From the cell containing the given text, extract its center point as (x, y) coordinate. 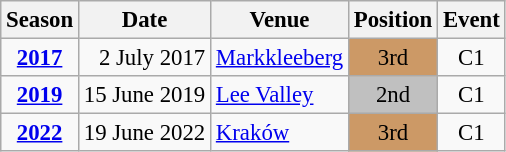
Position (392, 20)
2019 (40, 95)
2022 (40, 133)
2 July 2017 (144, 58)
Event (472, 20)
Venue (280, 20)
2nd (392, 95)
Markkleeberg (280, 58)
Kraków (280, 133)
15 June 2019 (144, 95)
19 June 2022 (144, 133)
Season (40, 20)
2017 (40, 58)
Lee Valley (280, 95)
Date (144, 20)
